Return (X, Y) of the center of cell containing provided text 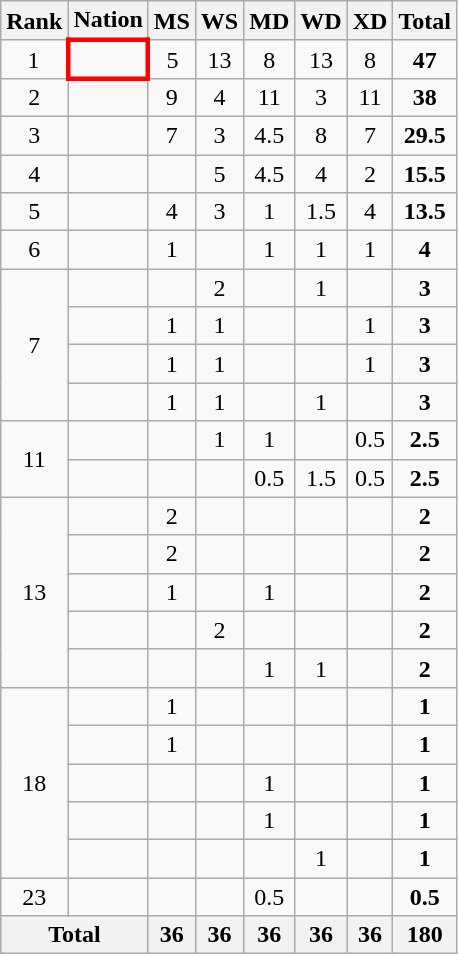
18 (34, 782)
13.5 (425, 212)
Nation (108, 21)
29.5 (425, 135)
15.5 (425, 173)
XD (370, 21)
23 (34, 897)
WS (219, 21)
MS (172, 21)
38 (425, 97)
47 (425, 59)
MD (270, 21)
Rank (34, 21)
9 (172, 97)
WD (321, 21)
180 (425, 935)
6 (34, 250)
